Capture the cell that displays the provided text and extract its (x, y) central coordinate. 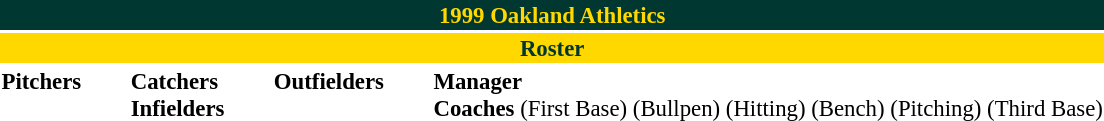
Roster (552, 48)
1999 Oakland Athletics (552, 15)
